Detect which cell encompasses the target text, then output its (x, y) center coordinate. 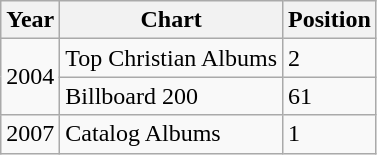
Year (30, 20)
Position (330, 20)
Top Christian Albums (172, 58)
2007 (30, 134)
1 (330, 134)
Billboard 200 (172, 96)
2 (330, 58)
Chart (172, 20)
2004 (30, 77)
61 (330, 96)
Catalog Albums (172, 134)
